Scan for the cell matching the given text and deliver its [x, y] coordinate at center. 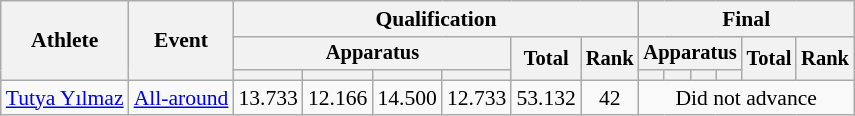
53.132 [546, 98]
Did not advance [746, 98]
All-around [182, 98]
Qualification [436, 19]
Event [182, 40]
12.166 [338, 98]
12.733 [476, 98]
Tutya Yılmaz [65, 98]
13.733 [268, 98]
Final [746, 19]
Athlete [65, 40]
14.500 [406, 98]
42 [610, 98]
